For the text-containing cell, return its midpoint in [X, Y] coordinate format. 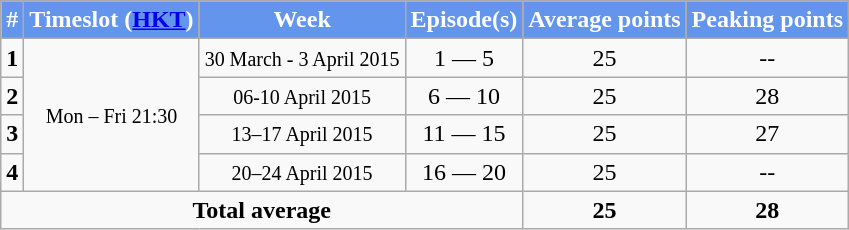
16 — 20 [464, 172]
27 [767, 134]
30 March - 3 April 2015 [302, 58]
3 [12, 134]
Timeslot (HKT) [112, 20]
Episode(s) [464, 20]
Peaking points [767, 20]
20–24 April 2015 [302, 172]
Week [302, 20]
11 — 15 [464, 134]
2 [12, 96]
Average points [604, 20]
1 — 5 [464, 58]
Total average [262, 210]
06-10 April 2015 [302, 96]
# [12, 20]
6 — 10 [464, 96]
13–17 April 2015 [302, 134]
4 [12, 172]
Mon – Fri 21:30 [112, 115]
1 [12, 58]
